Pinpoint the cell where the given text exists, returning its [X, Y] midpoint coordinate. 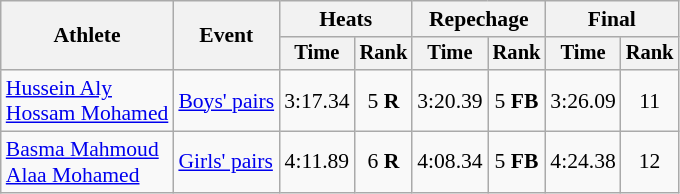
Athlete [88, 36]
12 [650, 162]
Event [226, 36]
Boys' pairs [226, 100]
Heats [346, 19]
4:08.34 [450, 162]
4:11.89 [316, 162]
3:20.39 [450, 100]
Girls' pairs [226, 162]
3:17.34 [316, 100]
11 [650, 100]
4:24.38 [582, 162]
5 R [384, 100]
Repechage [478, 19]
3:26.09 [582, 100]
Basma MahmoudAlaa Mohamed [88, 162]
Final [612, 19]
6 R [384, 162]
Hussein AlyHossam Mohamed [88, 100]
